From the cell containing the given text, extract its center point as [X, Y] coordinate. 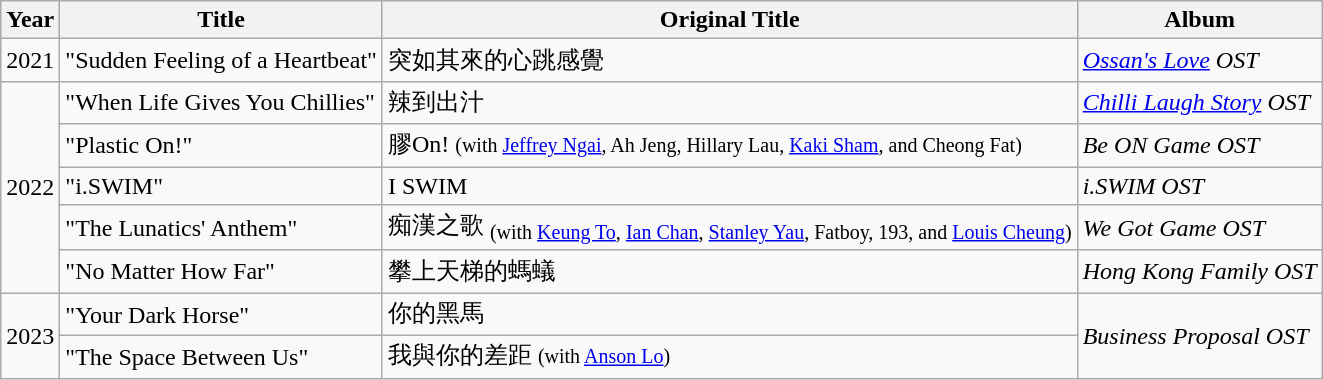
"Sudden Feeling of a Heartbeat" [222, 60]
We Got Game OST [1200, 228]
"i.SWIM" [222, 185]
"Your Dark Horse" [222, 314]
Chilli Laugh Story OST [1200, 102]
突如其來的心跳感覺 [730, 60]
Business Proposal OST [1200, 336]
i.SWIM OST [1200, 185]
"The Space Between Us" [222, 358]
Year [30, 20]
膠On! (with Jeffrey Ngai, Ah Jeng, Hillary Lau, Kaki Sham, and Cheong Fat) [730, 146]
你的黑馬 [730, 314]
Album [1200, 20]
辣到出汁 [730, 102]
"No Matter How Far" [222, 272]
"Plastic On!" [222, 146]
Title [222, 20]
I SWIM [730, 185]
2021 [30, 60]
2022 [30, 187]
攀上天梯的螞蟻 [730, 272]
Ossan's Love OST [1200, 60]
我與你的差距 (with Anson Lo) [730, 358]
Original Title [730, 20]
痴漢之歌 (with Keung To, Ian Chan, Stanley Yau, Fatboy, 193, and Louis Cheung) [730, 228]
"When Life Gives You Chillies" [222, 102]
Be ON Game OST [1200, 146]
"The Lunatics' Anthem" [222, 228]
Hong Kong Family OST [1200, 272]
2023 [30, 336]
